Search for the cell housing the specified text and yield its [x, y] center coordinate. 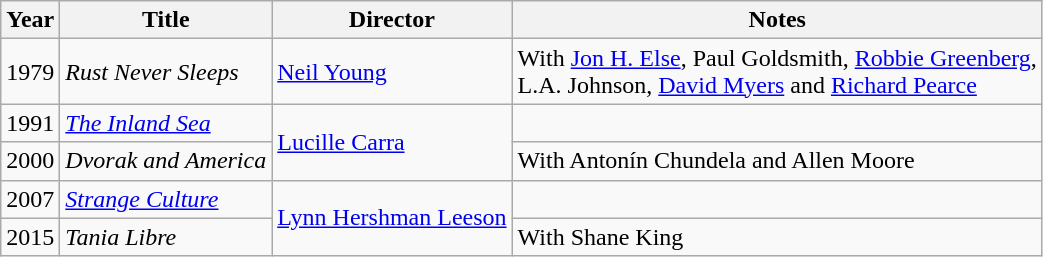
Lynn Hershman Leeson [392, 218]
Notes [777, 20]
Title [166, 20]
Strange Culture [166, 199]
2000 [30, 161]
Director [392, 20]
With Antonín Chundela and Allen Moore [777, 161]
Tania Libre [166, 237]
1979 [30, 72]
The Inland Sea [166, 123]
Neil Young [392, 72]
1991 [30, 123]
With Shane King [777, 237]
Year [30, 20]
Rust Never Sleeps [166, 72]
Dvorak and America [166, 161]
2015 [30, 237]
2007 [30, 199]
Lucille Carra [392, 142]
With Jon H. Else, Paul Goldsmith, Robbie Greenberg,L.A. Johnson, David Myers and Richard Pearce [777, 72]
